Provide the [X, Y] coordinate of the cell's center where the given text is located.  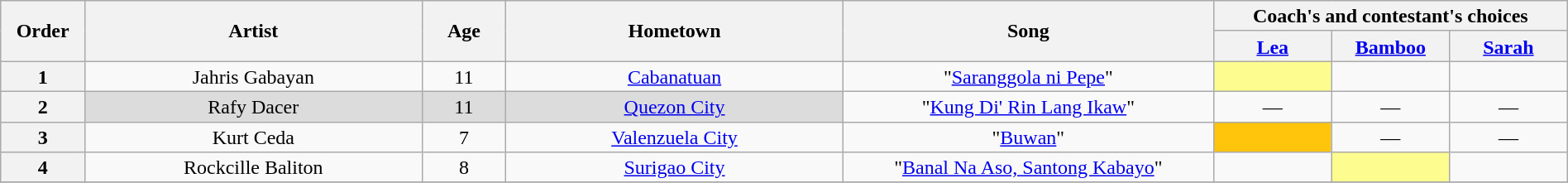
Age [464, 31]
"Kung Di' Rin Lang Ikaw" [1028, 106]
7 [464, 137]
Song [1028, 31]
Hometown [675, 31]
Quezon City [675, 106]
Artist [253, 31]
8 [464, 167]
Surigao City [675, 167]
3 [43, 137]
Rockcille Baliton [253, 167]
1 [43, 76]
Sarah [1508, 46]
Jahris Gabayan [253, 76]
"Banal Na Aso, Santong Kabayo" [1028, 167]
Rafy Dacer [253, 106]
Kurt Ceda [253, 137]
"Saranggola ni Pepe" [1028, 76]
2 [43, 106]
"Buwan" [1028, 137]
Lea [1272, 46]
Order [43, 31]
Cabanatuan [675, 76]
Valenzuela City [675, 137]
Coach's and contestant's choices [1390, 17]
Bamboo [1391, 46]
4 [43, 167]
